Scan for the cell matching the given text and deliver its [X, Y] coordinate at center. 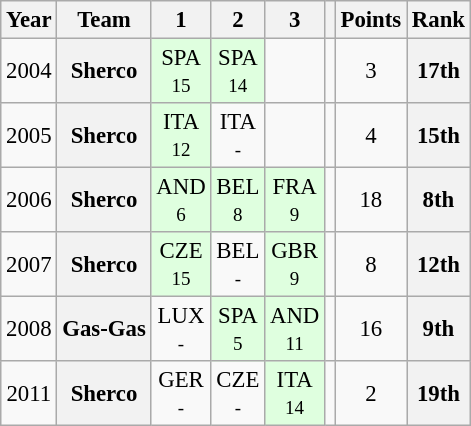
16 [370, 330]
2004 [29, 72]
Gas-Gas [104, 330]
Points [370, 20]
Year [29, 20]
AND11 [295, 330]
2008 [29, 330]
ITA- [238, 136]
LUX- [181, 330]
8th [439, 200]
Team [104, 20]
ITA12 [181, 136]
FRA9 [295, 200]
BEL8 [238, 200]
9th [439, 330]
1 [181, 20]
8 [370, 264]
SPA14 [238, 72]
15th [439, 136]
18 [370, 200]
17th [439, 72]
Rank [439, 20]
SPA5 [238, 330]
12th [439, 264]
2005 [29, 136]
2006 [29, 200]
2 [238, 20]
4 [370, 136]
BEL- [238, 264]
SPA15 [181, 72]
AND6 [181, 200]
2007 [29, 264]
CZE15 [181, 264]
GBR9 [295, 264]
